Extract the [x, y] coordinate from the center of the cell holding the provided text.  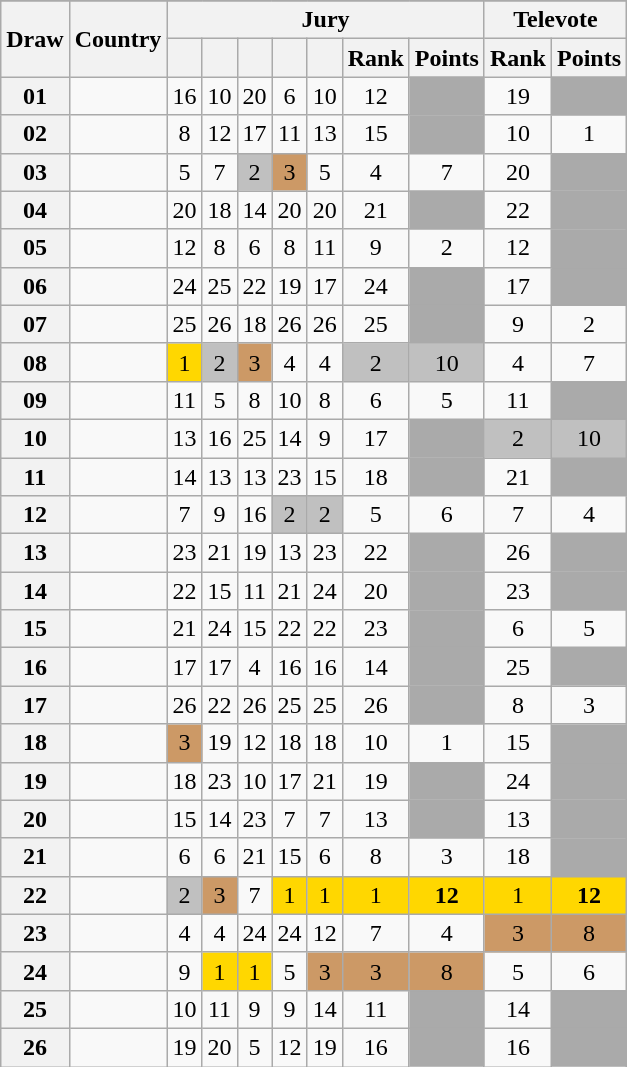
02 [35, 134]
09 [35, 400]
Jury [326, 20]
03 [35, 172]
08 [35, 362]
06 [35, 286]
Televote [555, 20]
05 [35, 248]
Draw [35, 39]
Country [118, 39]
01 [35, 96]
04 [35, 210]
07 [35, 324]
